Search for the cell housing the specified text and yield its (X, Y) center coordinate. 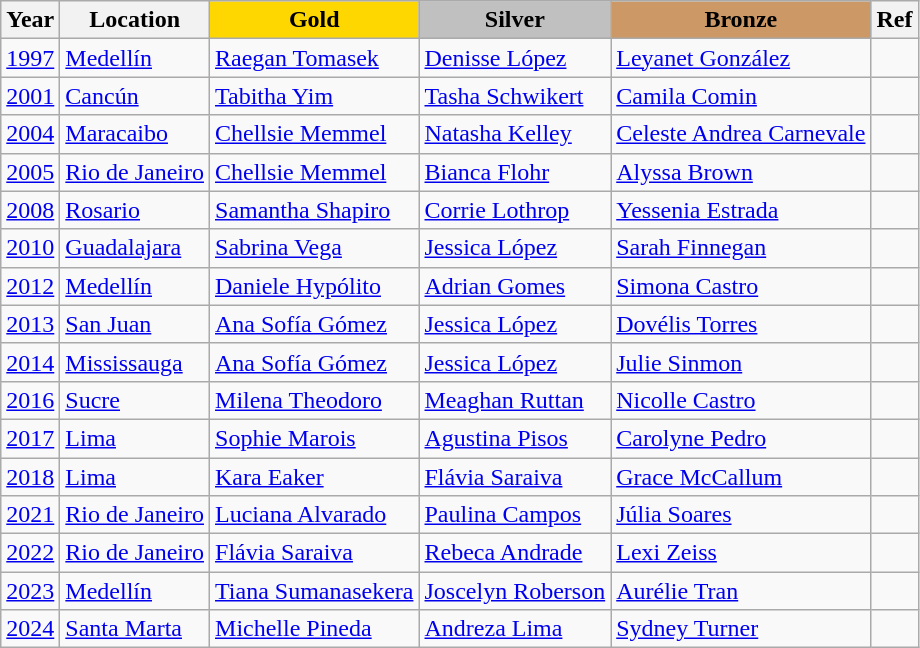
Cancún (135, 96)
Nicolle Castro (741, 400)
Sophie Marois (314, 438)
Júlia Soares (741, 515)
Grace McCallum (741, 477)
Bronze (741, 20)
Alyssa Brown (741, 172)
2023 (30, 591)
2010 (30, 248)
Joscelyn Roberson (515, 591)
Guadalajara (135, 248)
2001 (30, 96)
2018 (30, 477)
2014 (30, 362)
Michelle Pineda (314, 629)
Camila Comin (741, 96)
Silver (515, 20)
2013 (30, 324)
Paulina Campos (515, 515)
Maracaibo (135, 134)
Meaghan Ruttan (515, 400)
Dovélis Torres (741, 324)
Sucre (135, 400)
Daniele Hypólito (314, 286)
Agustina Pisos (515, 438)
Leyanet González (741, 58)
2012 (30, 286)
2024 (30, 629)
Corrie Lothrop (515, 210)
Kara Eaker (314, 477)
Gold (314, 20)
Mississauga (135, 362)
Adrian Gomes (515, 286)
Julie Sinmon (741, 362)
Year (30, 20)
Celeste Andrea Carnevale (741, 134)
Tabitha Yim (314, 96)
Lexi Zeiss (741, 553)
Luciana Alvarado (314, 515)
Sabrina Vega (314, 248)
Rebeca Andrade (515, 553)
Simona Castro (741, 286)
San Juan (135, 324)
Carolyne Pedro (741, 438)
Natasha Kelley (515, 134)
2008 (30, 210)
Denisse López (515, 58)
2004 (30, 134)
Andreza Lima (515, 629)
Aurélie Tran (741, 591)
Santa Marta (135, 629)
Bianca Flohr (515, 172)
Sarah Finnegan (741, 248)
Raegan Tomasek (314, 58)
1997 (30, 58)
2017 (30, 438)
2016 (30, 400)
Tiana Sumanasekera (314, 591)
2022 (30, 553)
Sydney Turner (741, 629)
2021 (30, 515)
Tasha Schwikert (515, 96)
Location (135, 20)
Samantha Shapiro (314, 210)
2005 (30, 172)
Ref (894, 20)
Rosario (135, 210)
Milena Theodoro (314, 400)
Yessenia Estrada (741, 210)
